Locate the cell with the specified text and output its (X, Y) center coordinate. 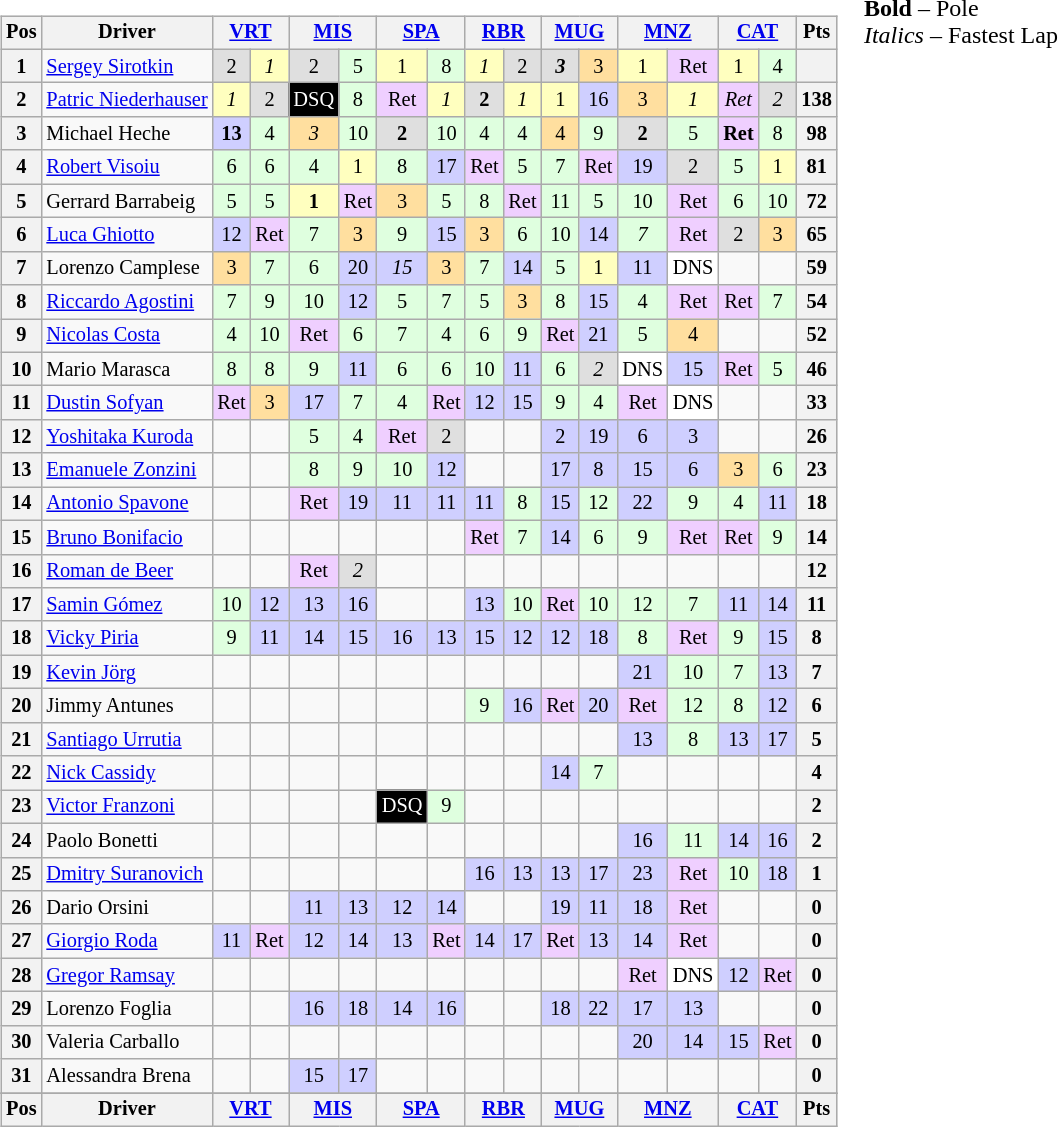
Nick Cassidy (126, 773)
Gerrard Barrabeig (126, 201)
Dustin Sofyan (126, 403)
25 (21, 874)
Lorenzo Camplese (126, 268)
Riccardo Agostini (126, 302)
54 (817, 302)
52 (817, 336)
31 (21, 1076)
72 (817, 201)
Santiago Urrutia (126, 739)
29 (21, 1009)
Giorgio Roda (126, 941)
33 (817, 403)
Bruno Bonifacio (126, 537)
59 (817, 268)
Nicolas Costa (126, 336)
Michael Heche (126, 134)
27 (21, 941)
Patric Niederhauser (126, 100)
Antonio Spavone (126, 504)
Mario Marasca (126, 369)
81 (817, 167)
Sergey Sirotkin (126, 66)
Jimmy Antunes (126, 706)
Dario Orsini (126, 908)
Luca Ghiotto (126, 235)
98 (817, 134)
Lorenzo Foglia (126, 1009)
Emanuele Zonzini (126, 470)
Alessandra Brena (126, 1076)
24 (21, 840)
138 (817, 100)
28 (21, 975)
Roman de Beer (126, 571)
Yoshitaka Kuroda (126, 437)
Dmitry Suranovich (126, 874)
46 (817, 369)
Samin Gómez (126, 605)
Gregor Ramsay (126, 975)
Paolo Bonetti (126, 840)
Kevin Jörg (126, 672)
Victor Franzoni (126, 807)
Vicky Piria (126, 638)
Robert Visoiu (126, 167)
30 (21, 1042)
65 (817, 235)
Valeria Carballo (126, 1042)
